Find where the given text appears and provide that cell's center as (x, y) coordinate. 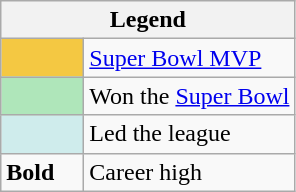
Led the league (190, 134)
Legend (148, 20)
Bold (42, 172)
Won the Super Bowl (190, 96)
Super Bowl MVP (190, 58)
Career high (190, 172)
